Detect which cell encompasses the target text, then output its (x, y) center coordinate. 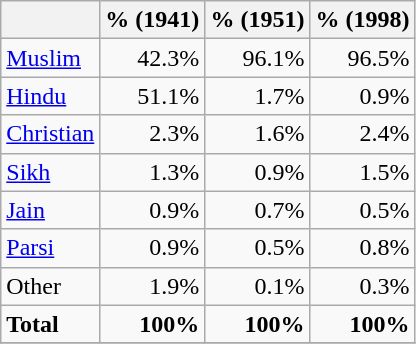
0.7% (258, 210)
1.6% (258, 134)
1.7% (258, 96)
42.3% (152, 58)
0.3% (362, 286)
51.1% (152, 96)
1.5% (362, 172)
Jain (50, 210)
2.3% (152, 134)
Hindu (50, 96)
Sikh (50, 172)
Christian (50, 134)
1.3% (152, 172)
Total (50, 324)
Muslim (50, 58)
% (1951) (258, 20)
1.9% (152, 286)
Other (50, 286)
0.8% (362, 248)
% (1941) (152, 20)
Parsi (50, 248)
2.4% (362, 134)
0.1% (258, 286)
% (1998) (362, 20)
96.5% (362, 58)
96.1% (258, 58)
